Return (x, y) of the center of cell containing provided text 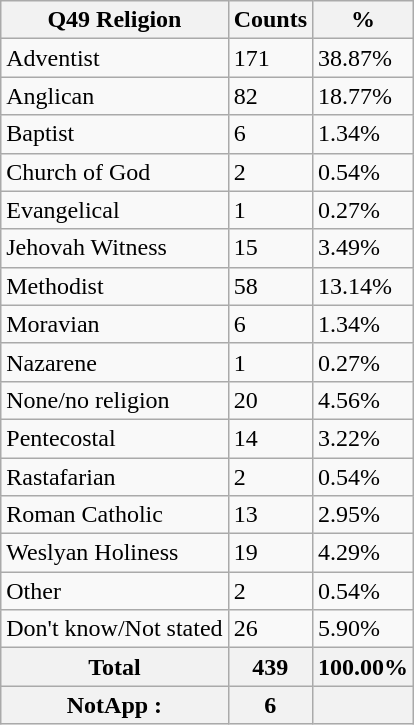
Baptist (114, 134)
3.22% (364, 438)
Don't know/Not stated (114, 629)
Evangelical (114, 210)
13.14% (364, 286)
2.95% (364, 515)
None/no religion (114, 400)
NotApp : (114, 705)
Pentecostal (114, 438)
Total (114, 667)
100.00% (364, 667)
Jehovah Witness (114, 248)
82 (270, 96)
3.49% (364, 248)
19 (270, 553)
58 (270, 286)
20 (270, 400)
13 (270, 515)
Nazarene (114, 362)
15 (270, 248)
% (364, 20)
Counts (270, 20)
4.56% (364, 400)
26 (270, 629)
439 (270, 667)
14 (270, 438)
Other (114, 591)
Church of God (114, 172)
Adventist (114, 58)
171 (270, 58)
4.29% (364, 553)
Weslyan Holiness (114, 553)
Roman Catholic (114, 515)
Methodist (114, 286)
5.90% (364, 629)
Anglican (114, 96)
38.87% (364, 58)
Moravian (114, 324)
Q49 Religion (114, 20)
Rastafarian (114, 477)
18.77% (364, 96)
